Capture the cell that displays the provided text and extract its [x, y] central coordinate. 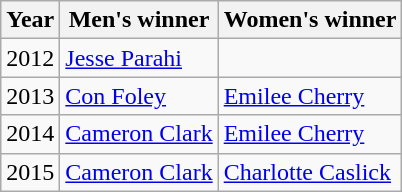
2015 [30, 172]
Charlotte Caslick [310, 172]
Men's winner [139, 20]
2014 [30, 134]
2012 [30, 58]
Year [30, 20]
Women's winner [310, 20]
Jesse Parahi [139, 58]
2013 [30, 96]
Con Foley [139, 96]
